Output the [x, y] coordinate of the center of the cell containing the given text.  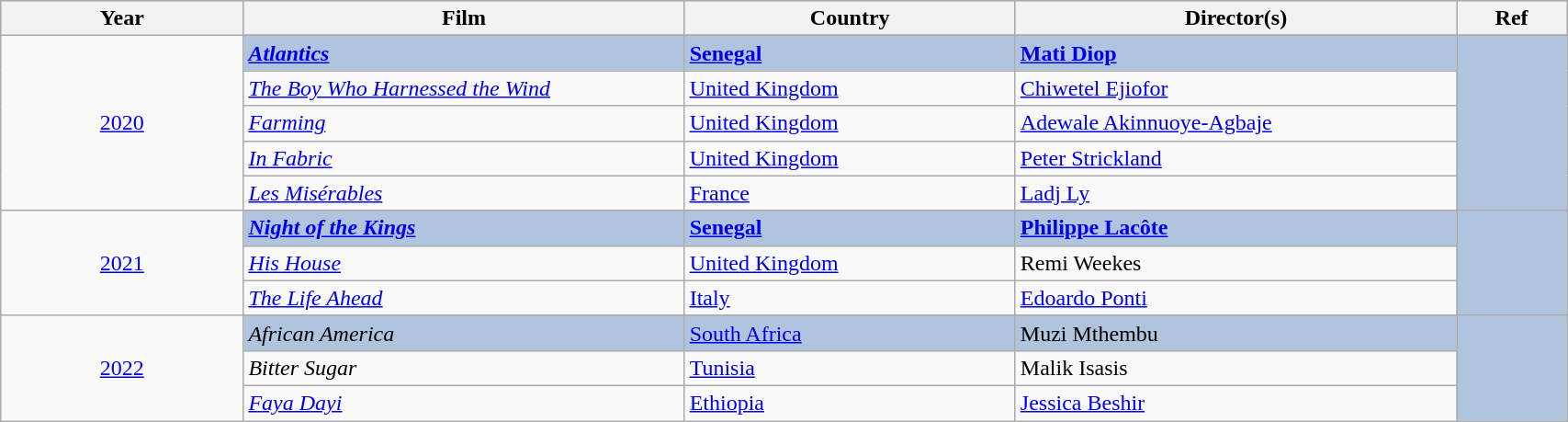
Peter Strickland [1235, 158]
Les Misérables [464, 193]
Malik Isasis [1235, 368]
The Boy Who Harnessed the Wind [464, 88]
2021 [122, 263]
Year [122, 18]
Night of the Kings [464, 228]
Ref [1512, 18]
Philippe Lacôte [1235, 228]
African America [464, 333]
His House [464, 263]
2020 [122, 123]
France [850, 193]
Muzi Mthembu [1235, 333]
Tunisia [850, 368]
Remi Weekes [1235, 263]
Ladj Ly [1235, 193]
Jessica Beshir [1235, 403]
Mati Diop [1235, 53]
South Africa [850, 333]
Farming [464, 123]
Faya Dayi [464, 403]
The Life Ahead [464, 298]
Director(s) [1235, 18]
Film [464, 18]
Ethiopia [850, 403]
Italy [850, 298]
Chiwetel Ejiofor [1235, 88]
Country [850, 18]
In Fabric [464, 158]
Adewale Akinnuoye-Agbaje [1235, 123]
2022 [122, 368]
Atlantics [464, 53]
Bitter Sugar [464, 368]
Edoardo Ponti [1235, 298]
